Find where the given text appears and provide that cell's center as [x, y] coordinate. 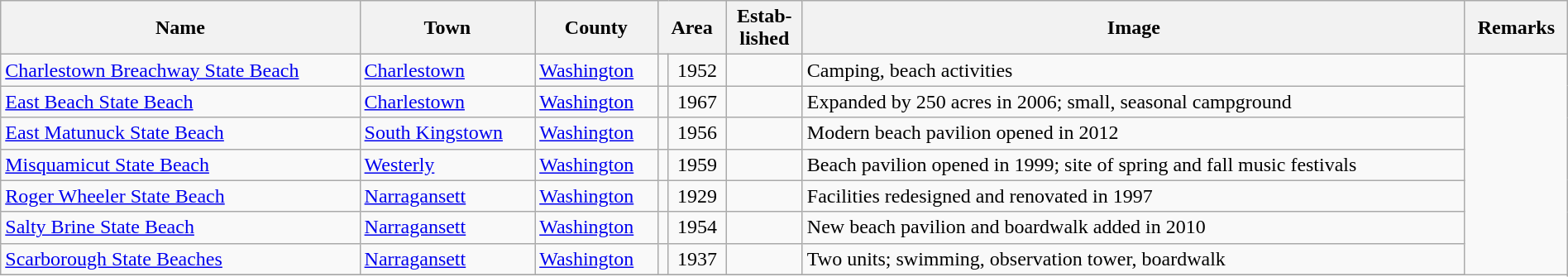
1956 [697, 133]
Charlestown Breachway State Beach [180, 70]
Remarks [1516, 28]
1954 [697, 227]
Name [180, 28]
East Beach State Beach [180, 102]
Two units; swimming, observation tower, boardwalk [1133, 259]
Estab-lished [764, 28]
Town [447, 28]
1929 [697, 196]
Beach pavilion opened in 1999; site of spring and fall music festivals [1133, 165]
East Matunuck State Beach [180, 133]
Facilities redesigned and renovated in 1997 [1133, 196]
Camping, beach activities [1133, 70]
County [596, 28]
Expanded by 250 acres in 2006; small, seasonal campground [1133, 102]
South Kingstown [447, 133]
1959 [697, 165]
Westerly [447, 165]
Salty Brine State Beach [180, 227]
Roger Wheeler State Beach [180, 196]
Image [1133, 28]
Modern beach pavilion opened in 2012 [1133, 133]
1952 [697, 70]
Scarborough State Beaches [180, 259]
Area [691, 28]
New beach pavilion and boardwalk added in 2010 [1133, 227]
1967 [697, 102]
1937 [697, 259]
Misquamicut State Beach [180, 165]
